Determine the [X, Y] coordinate at the center of the cell enclosing the given text.  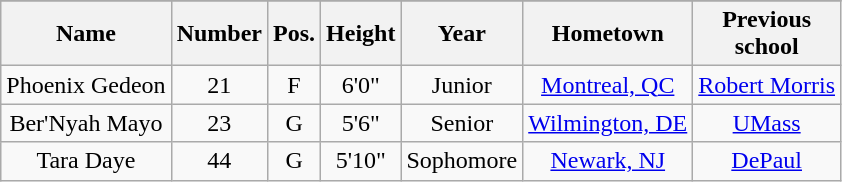
Junior [462, 85]
Year [462, 34]
Phoenix Gedeon [86, 85]
Previousschool [767, 34]
6'0" [361, 85]
UMass [767, 123]
23 [219, 123]
Robert Morris [767, 85]
5'10" [361, 161]
Senior [462, 123]
5'6" [361, 123]
Newark, NJ [608, 161]
Pos. [294, 34]
F [294, 85]
21 [219, 85]
Number [219, 34]
Sophomore [462, 161]
Montreal, QC [608, 85]
Tara Daye [86, 161]
Name [86, 34]
Hometown [608, 34]
DePaul [767, 161]
Wilmington, DE [608, 123]
Height [361, 34]
Ber'Nyah Mayo [86, 123]
44 [219, 161]
